For the text-containing cell, return its midpoint in (X, Y) coordinate format. 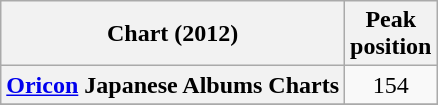
Oricon Japanese Albums Charts (173, 85)
Chart (2012) (173, 34)
Peakposition (391, 34)
154 (391, 85)
